Search for the cell housing the specified text and yield its [x, y] center coordinate. 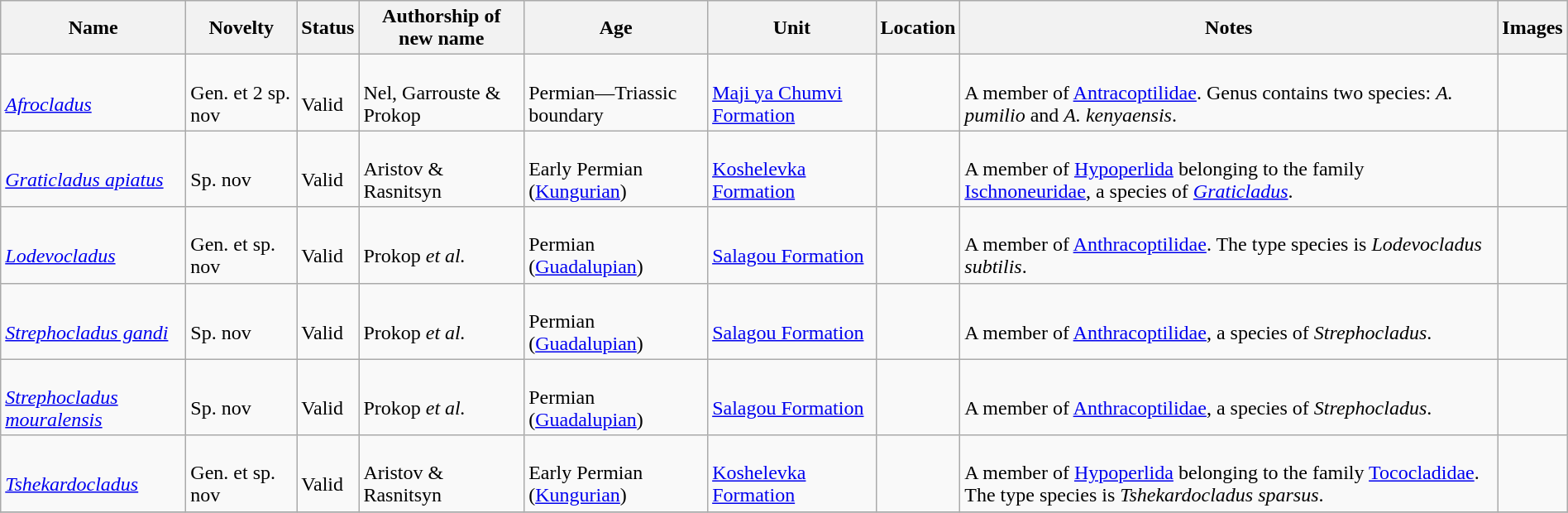
Novelty [241, 28]
Strephocladus gandi [93, 321]
Authorship of new name [442, 28]
A member of Antracoptilidae. Genus contains two species: A. pumilio and A. kenyaensis. [1229, 93]
Notes [1229, 28]
Permian—Triassic boundary [616, 93]
Nel, Garrouste & Prokop [442, 93]
Status [327, 28]
Unit [792, 28]
Maji ya Chumvi Formation [792, 93]
Location [918, 28]
Tshekardocladus [93, 473]
Strephocladus mouralensis [93, 397]
A member of Hypoperlida belonging to the family Tococladidae. The type species is Tshekardocladus sparsus. [1229, 473]
Gen. et 2 sp. nov [241, 93]
A member of Hypoperlida belonging to the family Ischnoneuridae, a species of Graticladus. [1229, 169]
Images [1532, 28]
Afrocladus [93, 93]
Age [616, 28]
A member of Anthracoptilidae. The type species is Lodevocladus subtilis. [1229, 245]
Name [93, 28]
Graticladus apiatus [93, 169]
Lodevocladus [93, 245]
